For the text-containing cell, return its midpoint in [X, Y] coordinate format. 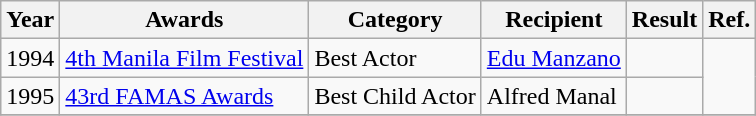
4th Manila Film Festival [184, 58]
Result [664, 20]
Best Child Actor [395, 96]
Ref. [730, 20]
Best Actor [395, 58]
Year [30, 20]
Edu Manzano [554, 58]
43rd FAMAS Awards [184, 96]
Category [395, 20]
Recipient [554, 20]
1994 [30, 58]
1995 [30, 96]
Alfred Manal [554, 96]
Awards [184, 20]
